Extract the (x, y) coordinate from the center of the cell holding the provided text.  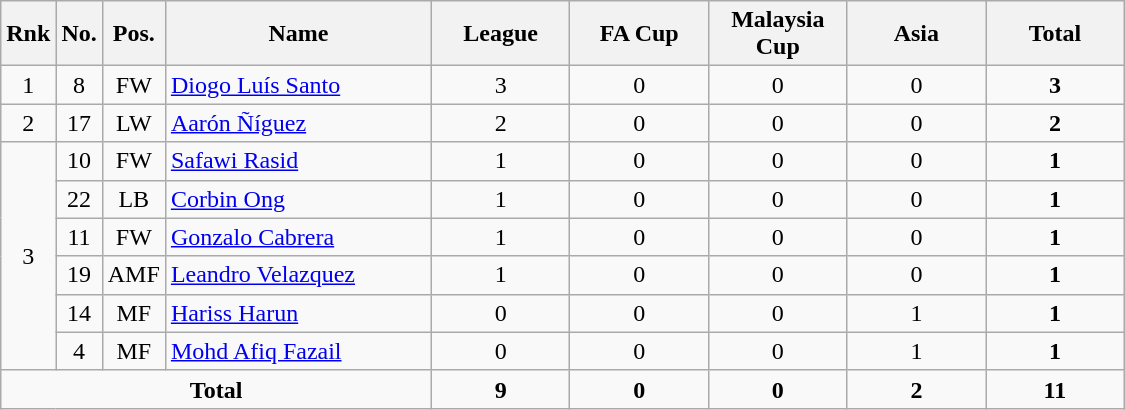
Name (298, 34)
AMF (134, 275)
22 (79, 199)
Aarón Ñíguez (298, 123)
19 (79, 275)
LW (134, 123)
Leandro Velazquez (298, 275)
Malaysia Cup (778, 34)
4 (79, 351)
League (500, 34)
LB (134, 199)
Pos. (134, 34)
10 (79, 161)
9 (500, 389)
Rnk (28, 34)
Asia (916, 34)
Mohd Afiq Fazail (298, 351)
17 (79, 123)
FA Cup (640, 34)
Safawi Rasid (298, 161)
8 (79, 85)
Corbin Ong (298, 199)
14 (79, 313)
Gonzalo Cabrera (298, 237)
Hariss Harun (298, 313)
No. (79, 34)
Diogo Luís Santo (298, 85)
